For the text-containing cell, return its midpoint in (x, y) coordinate format. 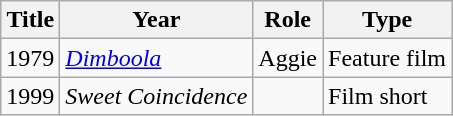
Year (156, 20)
Aggie (288, 58)
1999 (30, 96)
Type (388, 20)
Film short (388, 96)
1979 (30, 58)
Title (30, 20)
Role (288, 20)
Dimboola (156, 58)
Sweet Coincidence (156, 96)
Feature film (388, 58)
